Identify which cell holds the provided text, then report its [x, y] central coordinate. 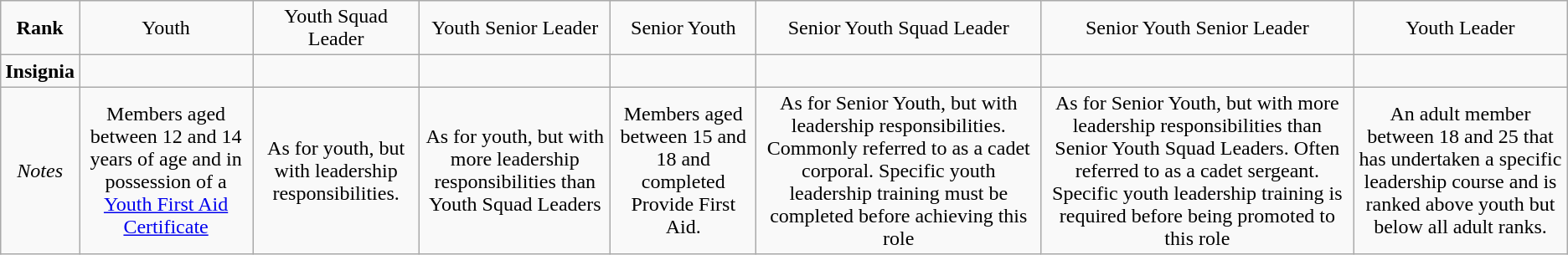
Members aged between 15 and 18 and completed Provide First Aid. [683, 171]
Senior Youth [683, 28]
An adult member between 18 and 25 that has undertaken a specific leadership course and is ranked above youth but below all adult ranks. [1461, 171]
Senior Youth Senior Leader [1198, 28]
Insignia [40, 71]
Youth [166, 28]
Youth Squad Leader [337, 28]
Youth Senior Leader [515, 28]
Rank [40, 28]
As for youth, but with more leadership responsibilities than Youth Squad Leaders [515, 171]
Youth Leader [1461, 28]
Notes [40, 171]
Members aged between 12 and 14 years of age and in possession of a Youth First Aid Certificate [166, 171]
Senior Youth Squad Leader [899, 28]
As for youth, but with leadership responsibilities. [337, 171]
